Scan for the cell matching the given text and deliver its [x, y] coordinate at center. 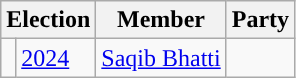
2024 [56, 58]
Member [161, 20]
Saqib Bhatti [161, 58]
Party [260, 20]
Election [48, 20]
